Determine the [X, Y] coordinate at the center of the cell enclosing the given text.  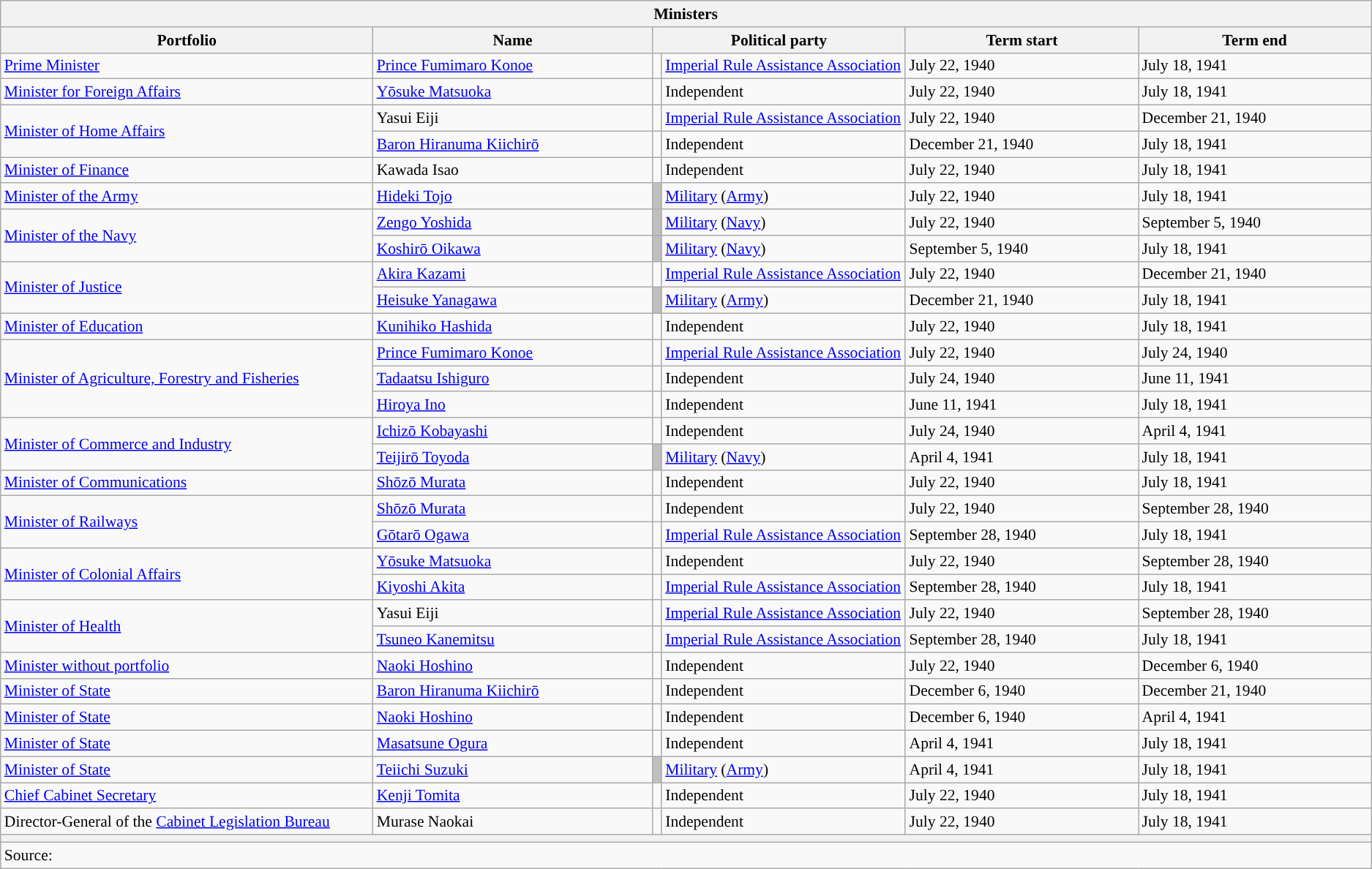
Minister of Commerce and Industry [187, 443]
Name [513, 40]
Minister of Agriculture, Forestry and Fisheries [187, 379]
Zengo Yoshida [513, 222]
Chief Cabinet Secretary [187, 796]
Minister of Colonial Affairs [187, 573]
Portfolio [187, 40]
Term start [1021, 40]
Kiyoshi Akita [513, 587]
Koshirō Oikawa [513, 249]
Director-General of the Cabinet Legislation Bureau [187, 822]
Hiroya Ino [513, 405]
Hideki Tojo [513, 197]
Minister of Health [187, 626]
Tadaatsu Ishiguro [513, 379]
Minister of Home Affairs [187, 132]
Minister of Education [187, 327]
Gōtarō Ogawa [513, 535]
Kenji Tomita [513, 796]
Kawada Isao [513, 170]
Kunihiko Hashida [513, 327]
Teiichi Suzuki [513, 770]
Source: [686, 855]
Murase Naokai [513, 822]
Term end [1255, 40]
Prime Minister [187, 66]
Tsuneo Kanemitsu [513, 639]
Minister without portfolio [187, 666]
Minister of Railways [187, 522]
Heisuke Yanagawa [513, 301]
Masatsune Ogura [513, 744]
Ministers [686, 14]
Minister of Justice [187, 287]
Akira Kazami [513, 274]
Ichizō Kobayashi [513, 431]
Minister of the Navy [187, 236]
Teijirō Toyoda [513, 457]
Minister of the Army [187, 197]
Minister of Finance [187, 170]
Political party [779, 40]
Minister for Foreign Affairs [187, 92]
Minister of Communications [187, 483]
